Extract the (X, Y) coordinate from the center of the cell holding the provided text.  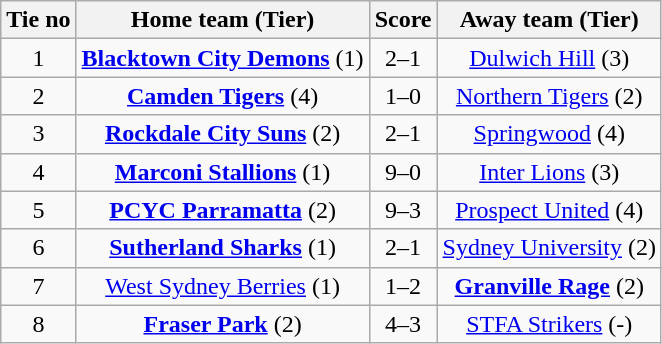
Inter Lions (3) (549, 172)
Sydney University (2) (549, 248)
9–3 (403, 210)
Dulwich Hill (3) (549, 58)
5 (38, 210)
Away team (Tier) (549, 20)
Tie no (38, 20)
Rockdale City Suns (2) (222, 134)
STFA Strikers (-) (549, 324)
Score (403, 20)
West Sydney Berries (1) (222, 286)
Blacktown City Demons (1) (222, 58)
Home team (Tier) (222, 20)
6 (38, 248)
7 (38, 286)
Camden Tigers (4) (222, 96)
1–0 (403, 96)
8 (38, 324)
Marconi Stallions (1) (222, 172)
Fraser Park (2) (222, 324)
PCYC Parramatta (2) (222, 210)
Granville Rage (2) (549, 286)
2 (38, 96)
4 (38, 172)
3 (38, 134)
Sutherland Sharks (1) (222, 248)
1 (38, 58)
1–2 (403, 286)
Prospect United (4) (549, 210)
Northern Tigers (2) (549, 96)
4–3 (403, 324)
Springwood (4) (549, 134)
9–0 (403, 172)
